Search for the cell housing the specified text and yield its [X, Y] center coordinate. 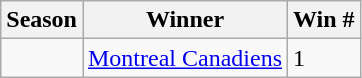
1 [324, 58]
Win # [324, 20]
Montreal Canadiens [184, 58]
Winner [184, 20]
Season [42, 20]
